Detect which cell encompasses the target text, then output its (X, Y) center coordinate. 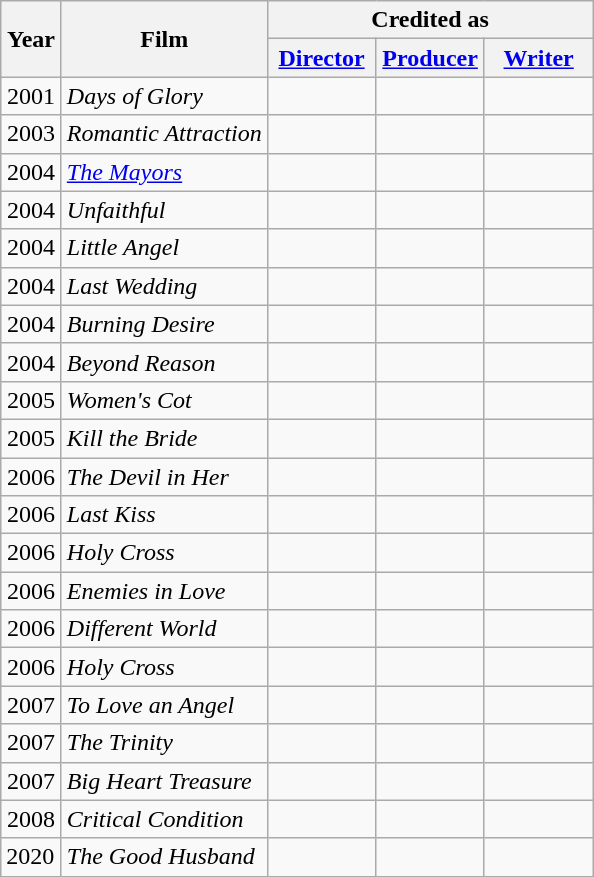
Days of Glory (164, 96)
Enemies in Love (164, 591)
Women's Cot (164, 400)
Last Kiss (164, 515)
2003 (32, 134)
2001 (32, 96)
Burning Desire (164, 324)
Unfaithful (164, 210)
Big Heart Treasure (164, 781)
2020 (32, 857)
Critical Condition (164, 819)
Last Wedding (164, 286)
2008 (32, 819)
Producer (430, 58)
The Devil in Her (164, 477)
Romantic Attraction (164, 134)
The Good Husband (164, 857)
To Love an Angel (164, 705)
Credited as (430, 20)
Director (322, 58)
Year (32, 39)
Film (164, 39)
Writer (538, 58)
Different World (164, 629)
The Trinity (164, 743)
Kill the Bride (164, 438)
The Mayors (164, 172)
Little Angel (164, 248)
Beyond Reason (164, 362)
